Identify which cell holds the provided text, then report its (X, Y) central coordinate. 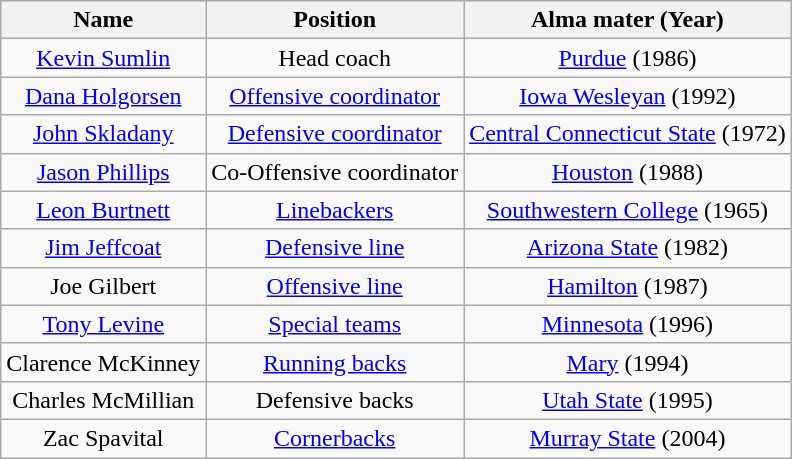
Leon Burtnett (104, 210)
Dana Holgorsen (104, 96)
Running backs (335, 362)
Charles McMillian (104, 400)
Linebackers (335, 210)
Alma mater (Year) (628, 20)
Clarence McKinney (104, 362)
Minnesota (1996) (628, 324)
Kevin Sumlin (104, 58)
Mary (1994) (628, 362)
Co-Offensive coordinator (335, 172)
Position (335, 20)
Central Connecticut State (1972) (628, 134)
Utah State (1995) (628, 400)
Defensive coordinator (335, 134)
John Skladany (104, 134)
Arizona State (1982) (628, 248)
Southwestern College (1965) (628, 210)
Murray State (2004) (628, 438)
Tony Levine (104, 324)
Special teams (335, 324)
Defensive line (335, 248)
Houston (1988) (628, 172)
Defensive backs (335, 400)
Offensive coordinator (335, 96)
Hamilton (1987) (628, 286)
Head coach (335, 58)
Jim Jeffcoat (104, 248)
Name (104, 20)
Cornerbacks (335, 438)
Iowa Wesleyan (1992) (628, 96)
Jason Phillips (104, 172)
Joe Gilbert (104, 286)
Purdue (1986) (628, 58)
Zac Spavital (104, 438)
Offensive line (335, 286)
